Return the (X, Y) coordinate for the center point of the cell that contains the specified text.  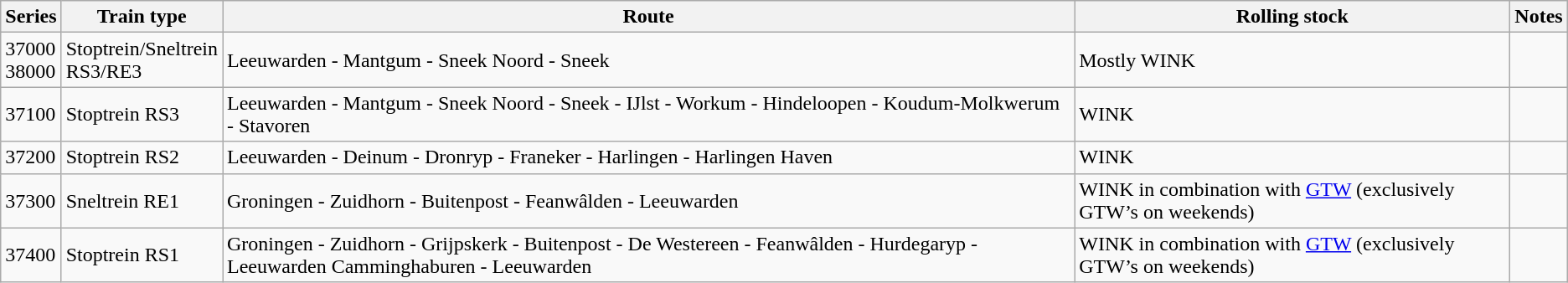
Mostly WINK (1292, 60)
Leeuwarden - Deinum - Dronryp - Franeker - Harlingen - Harlingen Haven (648, 157)
Groningen - Zuidhorn - Buitenpost - Feanwâlden - Leeuwarden (648, 201)
37400 (31, 255)
Leeuwarden - Mantgum - Sneek Noord - Sneek - IJlst - Workum - Hindeloopen - Koudum-Molkwerum - Stavoren (648, 114)
Leeuwarden - Mantgum - Sneek Noord - Sneek (648, 60)
Stoptrein RS2 (142, 157)
Notes (1539, 17)
Route (648, 17)
37100 (31, 114)
Groningen - Zuidhorn - Grijpskerk - Buitenpost - De Westereen - Feanwâlden - Hurdegaryp - Leeuwarden Camminghaburen - Leeuwarden (648, 255)
Sneltrein RE1 (142, 201)
Stoptrein RS1 (142, 255)
37300 (31, 201)
Series (31, 17)
37200 (31, 157)
Stoptrein RS3 (142, 114)
3700038000 (31, 60)
Rolling stock (1292, 17)
Train type (142, 17)
Stoptrein/SneltreinRS3/RE3 (142, 60)
